Determine the (x, y) coordinate at the center of the cell enclosing the given text.  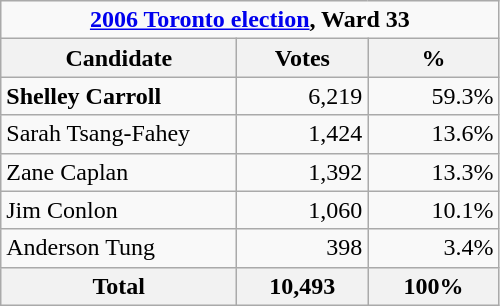
10.1% (434, 210)
2006 Toronto election, Ward 33 (250, 20)
Sarah Tsang-Fahey (119, 134)
Votes (302, 58)
10,493 (302, 286)
13.6% (434, 134)
3.4% (434, 248)
Anderson Tung (119, 248)
398 (302, 248)
1,392 (302, 172)
6,219 (302, 96)
Candidate (119, 58)
Total (119, 286)
59.3% (434, 96)
13.3% (434, 172)
Shelley Carroll (119, 96)
% (434, 58)
Zane Caplan (119, 172)
Jim Conlon (119, 210)
1,060 (302, 210)
100% (434, 286)
1,424 (302, 134)
